Return [x, y] of the center of cell containing provided text 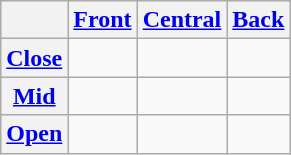
Close [34, 58]
Central [182, 20]
Front [102, 20]
Open [34, 134]
Mid [34, 96]
Back [258, 20]
